Locate the cell with the specified text and output its [X, Y] center coordinate. 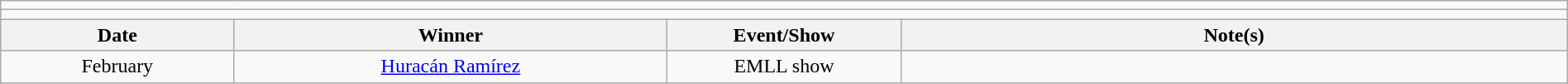
Huracán Ramírez [451, 67]
Winner [451, 35]
Event/Show [784, 35]
Note(s) [1234, 35]
February [117, 67]
Date [117, 35]
EMLL show [784, 67]
